Locate the cell with the specified text and output its (X, Y) center coordinate. 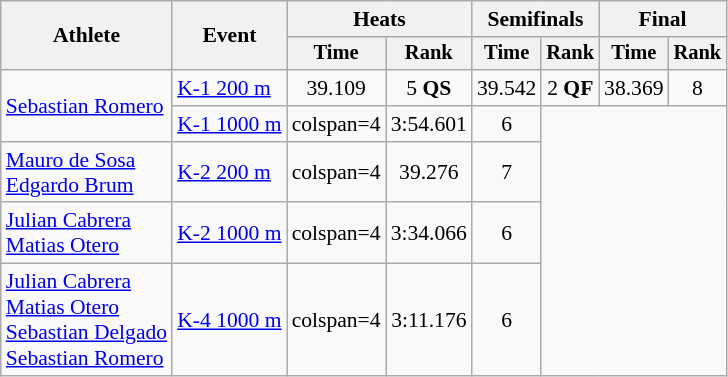
8 (698, 88)
Julian CabreraMatias Otero (86, 234)
Heats (380, 19)
39.109 (336, 88)
Semifinals (536, 19)
3:54.601 (429, 124)
7 (506, 172)
2 QF (570, 88)
Final (662, 19)
5 QS (429, 88)
K-2 1000 m (229, 234)
K-1 1000 m (229, 124)
3:11.176 (429, 320)
Athlete (86, 36)
39.276 (429, 172)
3:34.066 (429, 234)
39.542 (506, 88)
38.369 (634, 88)
K-2 200 m (229, 172)
Julian CabreraMatias OteroSebastian DelgadoSebastian Romero (86, 320)
K-1 200 m (229, 88)
Event (229, 36)
Sebastian Romero (86, 106)
Mauro de SosaEdgardo Brum (86, 172)
K-4 1000 m (229, 320)
